Find where the given text appears and provide that cell's center as [X, Y] coordinate. 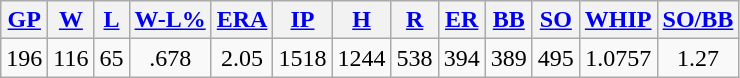
SO/BB [698, 20]
IP [302, 20]
196 [24, 58]
ER [462, 20]
116 [71, 58]
1.0757 [618, 58]
389 [508, 58]
W [71, 20]
.678 [170, 58]
2.05 [242, 58]
1244 [362, 58]
538 [414, 58]
R [414, 20]
SO [556, 20]
ERA [242, 20]
W-L% [170, 20]
495 [556, 58]
1.27 [698, 58]
H [362, 20]
BB [508, 20]
WHIP [618, 20]
L [112, 20]
GP [24, 20]
1518 [302, 58]
394 [462, 58]
65 [112, 58]
